Output the (x, y) coordinate of the center of the cell containing the given text.  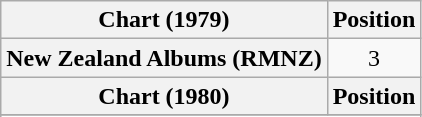
3 (374, 58)
Chart (1979) (164, 20)
Chart (1980) (164, 96)
New Zealand Albums (RMNZ) (164, 58)
